Output the [x, y] coordinate of the center of the cell containing the given text.  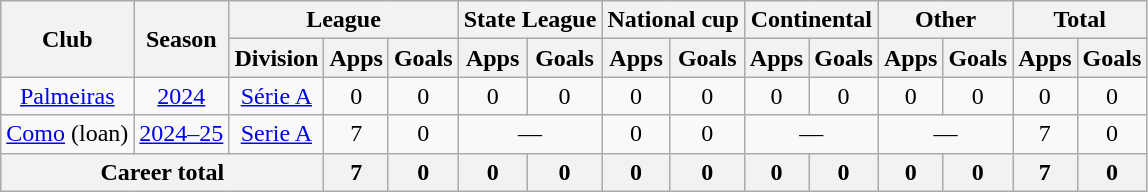
National cup [673, 20]
2024 [182, 96]
Continental [811, 20]
Other [945, 20]
Division [276, 58]
Serie A [276, 134]
Palmeiras [68, 96]
Como (loan) [68, 134]
Club [68, 39]
League [344, 20]
Total [1080, 20]
Série A [276, 96]
Career total [162, 172]
State League [530, 20]
Season [182, 39]
2024–25 [182, 134]
